Detect which cell encompasses the target text, then output its [X, Y] center coordinate. 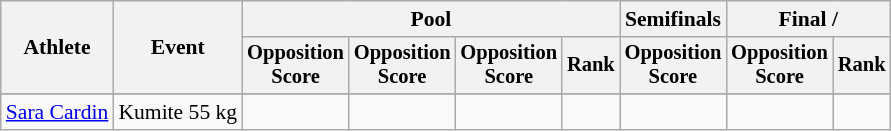
Event [178, 48]
Athlete [58, 48]
Semifinals [674, 19]
Pool [430, 19]
Sara Cardin [58, 112]
Kumite 55 kg [178, 112]
Final / [808, 19]
